Identify which cell holds the provided text, then report its (X, Y) central coordinate. 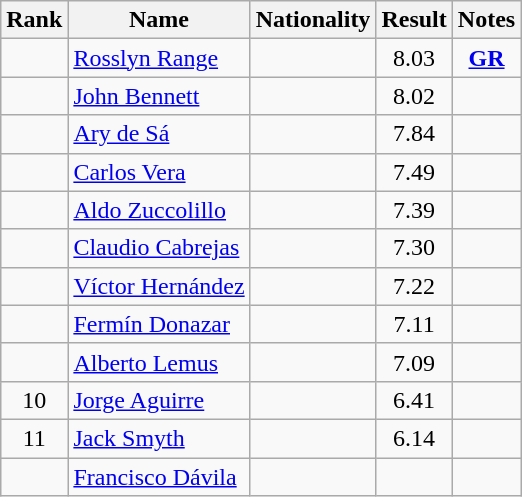
Ary de Sá (159, 134)
7.11 (414, 324)
10 (34, 400)
7.49 (414, 172)
Rosslyn Range (159, 58)
Name (159, 20)
Nationality (313, 20)
7.84 (414, 134)
8.03 (414, 58)
Result (414, 20)
GR (486, 58)
Fermín Donazar (159, 324)
7.30 (414, 248)
7.39 (414, 210)
Notes (486, 20)
Jack Smyth (159, 438)
John Bennett (159, 96)
7.09 (414, 362)
Jorge Aguirre (159, 400)
Claudio Cabrejas (159, 248)
8.02 (414, 96)
Víctor Hernández (159, 286)
6.41 (414, 400)
7.22 (414, 286)
Alberto Lemus (159, 362)
6.14 (414, 438)
Carlos Vera (159, 172)
Aldo Zuccolillo (159, 210)
Rank (34, 20)
11 (34, 438)
Francisco Dávila (159, 477)
